From the cell containing the given text, extract its center point as [x, y] coordinate. 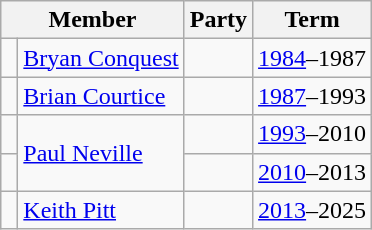
1987–1993 [312, 96]
Paul Neville [101, 153]
Brian Courtice [101, 96]
Bryan Conquest [101, 58]
2013–2025 [312, 210]
1984–1987 [312, 58]
Term [312, 20]
1993–2010 [312, 134]
Member [92, 20]
Keith Pitt [101, 210]
2010–2013 [312, 172]
Party [218, 20]
